From the cell containing the given text, extract its center point as (X, Y) coordinate. 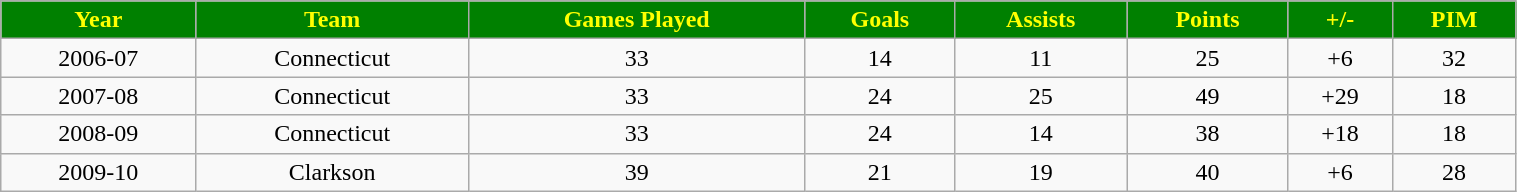
39 (636, 172)
Year (98, 20)
Games Played (636, 20)
28 (1454, 172)
21 (880, 172)
PIM (1454, 20)
11 (1041, 58)
+29 (1340, 96)
2009-10 (98, 172)
2007-08 (98, 96)
Goals (880, 20)
38 (1208, 134)
19 (1041, 172)
Points (1208, 20)
2008-09 (98, 134)
Clarkson (332, 172)
Assists (1041, 20)
32 (1454, 58)
+/- (1340, 20)
Team (332, 20)
49 (1208, 96)
40 (1208, 172)
2006-07 (98, 58)
+18 (1340, 134)
